Identify which cell holds the provided text, then report its [x, y] central coordinate. 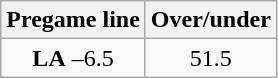
51.5 [210, 58]
Pregame line [74, 20]
Over/under [210, 20]
LA –6.5 [74, 58]
